Capture the cell that displays the provided text and extract its [X, Y] central coordinate. 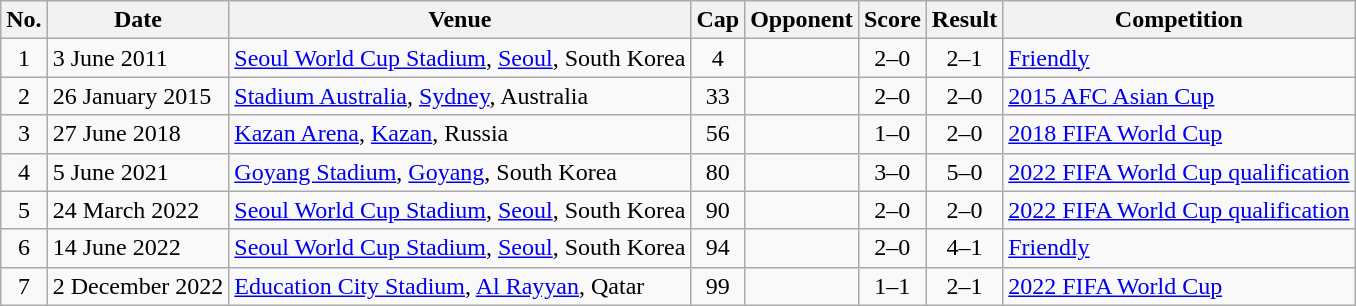
Goyang Stadium, Goyang, South Korea [460, 172]
5–0 [964, 172]
6 [24, 248]
Kazan Arena, Kazan, Russia [460, 134]
14 June 2022 [138, 248]
3 [24, 134]
7 [24, 286]
5 June 2021 [138, 172]
3 June 2011 [138, 58]
1 [24, 58]
80 [718, 172]
No. [24, 20]
5 [24, 210]
33 [718, 96]
2015 AFC Asian Cup [1179, 96]
1–1 [892, 286]
Venue [460, 20]
Opponent [802, 20]
Cap [718, 20]
Education City Stadium, Al Rayyan, Qatar [460, 286]
Competition [1179, 20]
Score [892, 20]
Date [138, 20]
94 [718, 248]
2 [24, 96]
1–0 [892, 134]
99 [718, 286]
27 June 2018 [138, 134]
Result [964, 20]
3–0 [892, 172]
24 March 2022 [138, 210]
56 [718, 134]
90 [718, 210]
2022 FIFA World Cup [1179, 286]
Stadium Australia, Sydney, Australia [460, 96]
2 December 2022 [138, 286]
2018 FIFA World Cup [1179, 134]
4–1 [964, 248]
26 January 2015 [138, 96]
